Determine the (x, y) coordinate at the center of the cell enclosing the given text.  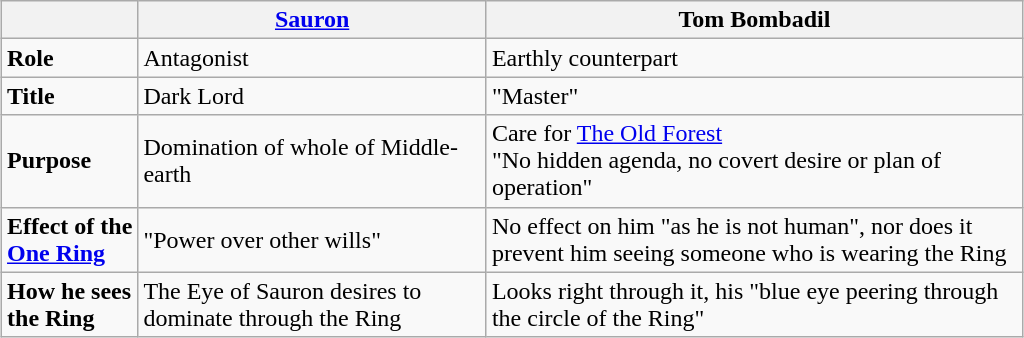
The Eye of Sauron desires to dominate through the Ring (312, 304)
"Power over other wills" (312, 240)
No effect on him "as he is not human", nor does it prevent him seeing someone who is wearing the Ring (754, 240)
Effect of theOne Ring (70, 240)
Antagonist (312, 58)
Role (70, 58)
Dark Lord (312, 96)
Sauron (312, 20)
Purpose (70, 161)
How he seesthe Ring (70, 304)
"Master" (754, 96)
Earthly counterpart (754, 58)
Title (70, 96)
Domination of whole of Middle-earth (312, 161)
Care for The Old Forest"No hidden agenda, no covert desire or plan of operation" (754, 161)
Looks right through it, his "blue eye peering through the circle of the Ring" (754, 304)
Tom Bombadil (754, 20)
